Pinpoint the cell where the given text exists, returning its (X, Y) midpoint coordinate. 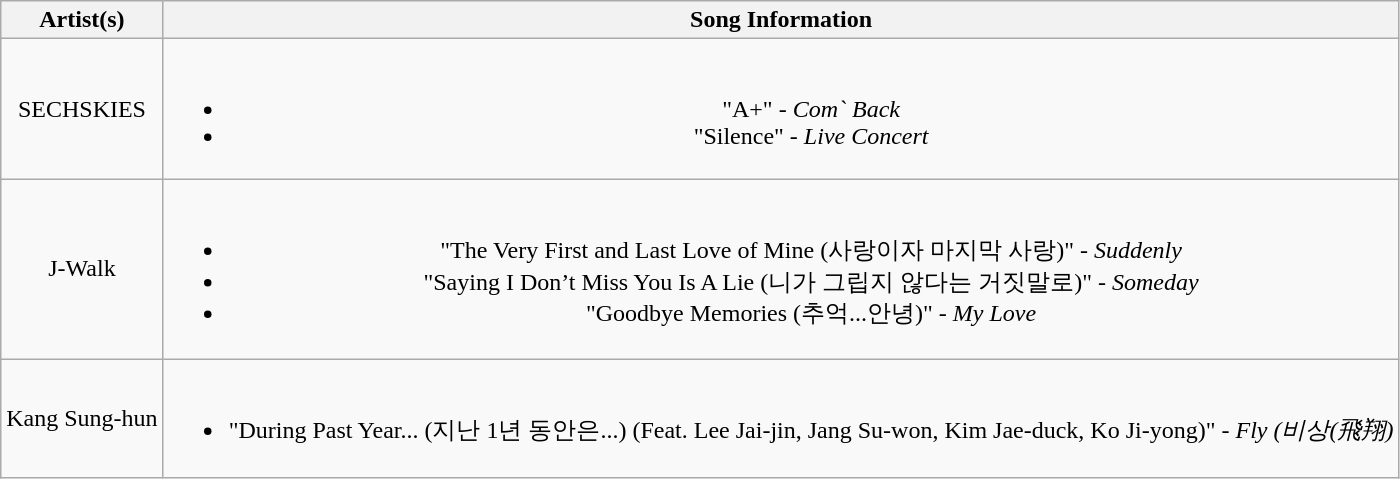
Kang Sung-hun (82, 418)
Artist(s) (82, 20)
Song Information (781, 20)
"During Past Year... (지난 1년 동안은...) (Feat. Lee Jai-jin, Jang Su-won, Kim Jae-duck, Ko Ji-yong)" - Fly (비상(飛翔) (781, 418)
SECHSKIES (82, 109)
"A+" - Com` Back"Silence" - Live Concert (781, 109)
J-Walk (82, 270)
